Return the [x, y] coordinate for the center point of the cell that contains the specified text.  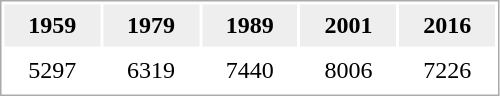
1959 [52, 25]
1979 [151, 25]
1989 [250, 25]
7440 [250, 71]
7226 [447, 71]
2016 [447, 25]
8006 [349, 71]
2001 [349, 25]
6319 [151, 71]
5297 [52, 71]
